Return the [x, y] coordinate for the center point of the cell that contains the specified text.  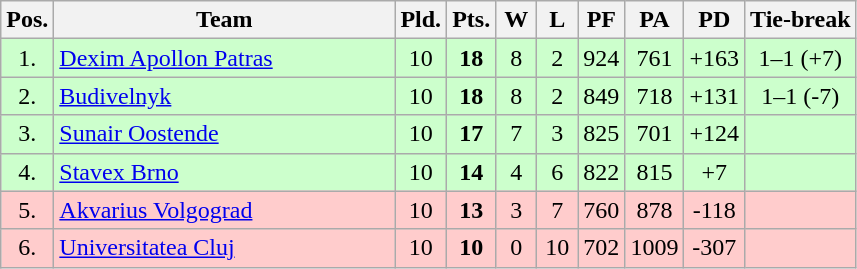
+163 [714, 58]
PF [602, 20]
Pts. [472, 20]
924 [602, 58]
3. [28, 134]
822 [602, 172]
5. [28, 210]
701 [654, 134]
PD [714, 20]
6 [558, 172]
14 [472, 172]
0 [516, 248]
6. [28, 248]
2. [28, 96]
1. [28, 58]
Sunair Oostende [224, 134]
815 [654, 172]
825 [602, 134]
Pos. [28, 20]
Dexim Apollon Patras [224, 58]
W [516, 20]
-307 [714, 248]
Universitatea Cluj [224, 248]
17 [472, 134]
878 [654, 210]
718 [654, 96]
4 [516, 172]
4. [28, 172]
13 [472, 210]
Stavex Brno [224, 172]
761 [654, 58]
+124 [714, 134]
+131 [714, 96]
849 [602, 96]
702 [602, 248]
1009 [654, 248]
Budivelnyk [224, 96]
Pld. [421, 20]
PA [654, 20]
L [558, 20]
1–1 (+7) [801, 58]
-118 [714, 210]
Tie-break [801, 20]
760 [602, 210]
1–1 (-7) [801, 96]
+7 [714, 172]
Team [224, 20]
Akvarius Volgograd [224, 210]
